Scan for the cell matching the given text and deliver its (x, y) coordinate at center. 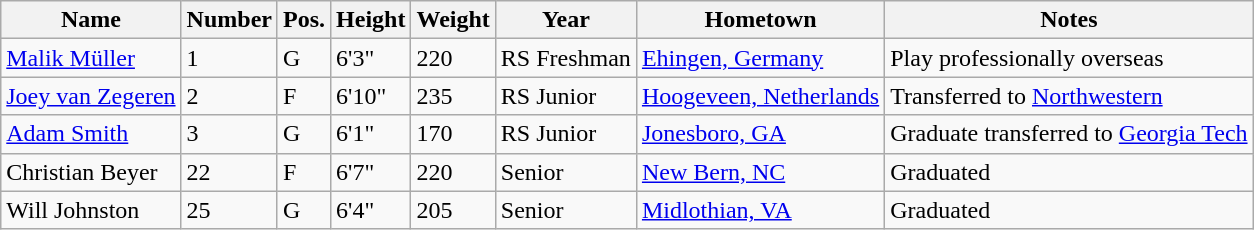
New Bern, NC (760, 172)
Pos. (304, 20)
Height (371, 20)
1 (229, 58)
Jonesboro, GA (760, 134)
170 (453, 134)
Graduate transferred to Georgia Tech (1069, 134)
6'4" (371, 210)
Year (566, 20)
Malik Müller (91, 58)
22 (229, 172)
Christian Beyer (91, 172)
2 (229, 96)
6'7" (371, 172)
Joey van Zegeren (91, 96)
Number (229, 20)
Ehingen, Germany (760, 58)
Will Johnston (91, 210)
235 (453, 96)
Adam Smith (91, 134)
Name (91, 20)
6'1" (371, 134)
3 (229, 134)
Weight (453, 20)
Hoogeveen, Netherlands (760, 96)
Hometown (760, 20)
205 (453, 210)
Play professionally overseas (1069, 58)
25 (229, 210)
Midlothian, VA (760, 210)
Notes (1069, 20)
6'10" (371, 96)
6'3" (371, 58)
RS Freshman (566, 58)
Transferred to Northwestern (1069, 96)
